Detect which cell encompasses the target text, then output its [x, y] center coordinate. 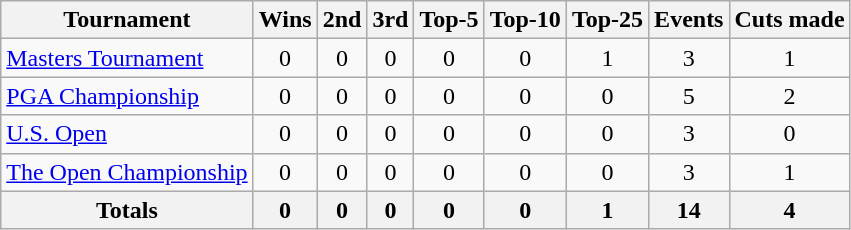
PGA Championship [127, 96]
Top-25 [607, 20]
Cuts made [790, 20]
U.S. Open [127, 134]
Top-5 [449, 20]
4 [790, 210]
3rd [390, 20]
2nd [342, 20]
Totals [127, 210]
5 [689, 96]
2 [790, 96]
Events [689, 20]
Masters Tournament [127, 58]
14 [689, 210]
Tournament [127, 20]
The Open Championship [127, 172]
Top-10 [525, 20]
Wins [285, 20]
